Scan for the cell matching the given text and deliver its (X, Y) coordinate at center. 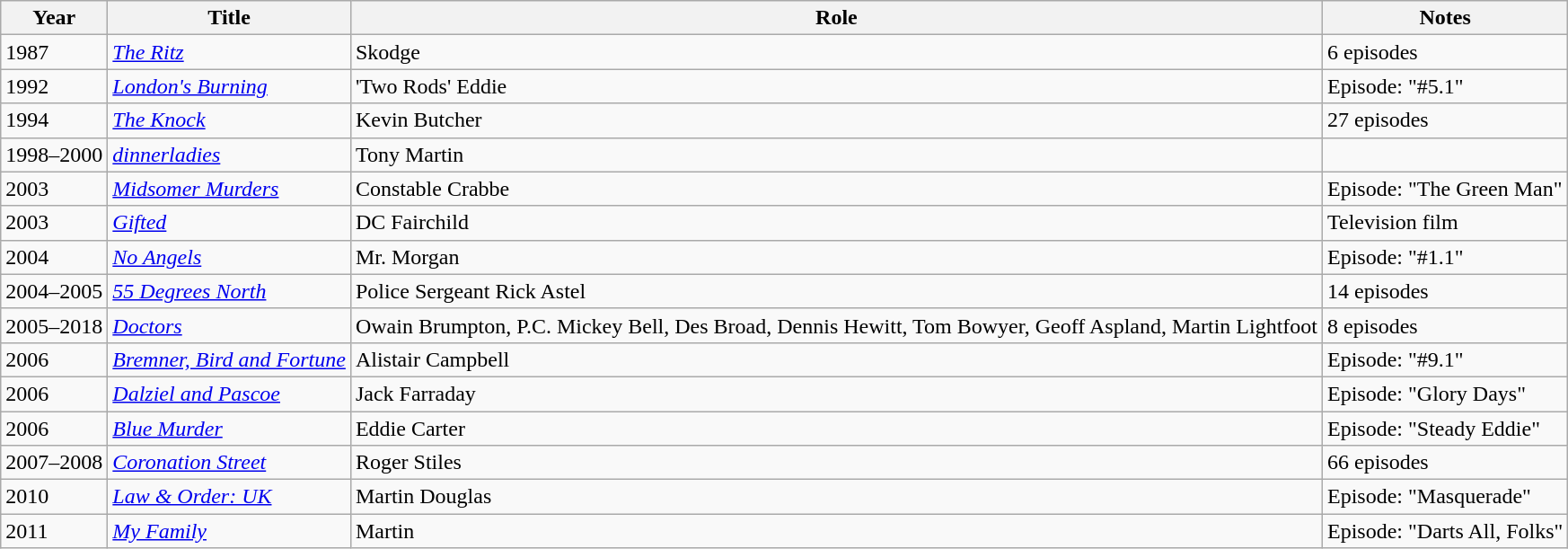
'Two Rods' Eddie (836, 86)
Alistair Campbell (836, 359)
London's Burning (230, 86)
Episode: "Darts All, Folks" (1446, 531)
14 episodes (1446, 291)
2011 (54, 531)
Year (54, 18)
Episode: "#1.1" (1446, 257)
dinnerladies (230, 155)
2005–2018 (54, 325)
2010 (54, 497)
2004–2005 (54, 291)
6 episodes (1446, 52)
Title (230, 18)
Episode: "Steady Eddie" (1446, 429)
DC Fairchild (836, 223)
8 episodes (1446, 325)
Mr. Morgan (836, 257)
Owain Brumpton, P.C. Mickey Bell, Des Broad, Dennis Hewitt, Tom Bowyer, Geoff Aspland, Martin Lightfoot (836, 325)
Coronation Street (230, 463)
The Ritz (230, 52)
Martin (836, 531)
Doctors (230, 325)
Tony Martin (836, 155)
Eddie Carter (836, 429)
Roger Stiles (836, 463)
Jack Farraday (836, 394)
1998–2000 (54, 155)
1992 (54, 86)
Episode: "Masquerade" (1446, 497)
The Knock (230, 120)
1994 (54, 120)
Dalziel and Pascoe (230, 394)
2007–2008 (54, 463)
27 episodes (1446, 120)
Law & Order: UK (230, 497)
Episode: "#5.1" (1446, 86)
Television film (1446, 223)
Kevin Butcher (836, 120)
Martin Douglas (836, 497)
Bremner, Bird and Fortune (230, 359)
Skodge (836, 52)
2004 (54, 257)
Notes (1446, 18)
Midsomer Murders (230, 189)
Episode: "#9.1" (1446, 359)
My Family (230, 531)
Constable Crabbe (836, 189)
55 Degrees North (230, 291)
No Angels (230, 257)
Police Sergeant Rick Astel (836, 291)
1987 (54, 52)
Gifted (230, 223)
Episode: "The Green Man" (1446, 189)
Blue Murder (230, 429)
Episode: "Glory Days" (1446, 394)
66 episodes (1446, 463)
Role (836, 18)
